Output the (X, Y) coordinate of the center of the cell containing the given text.  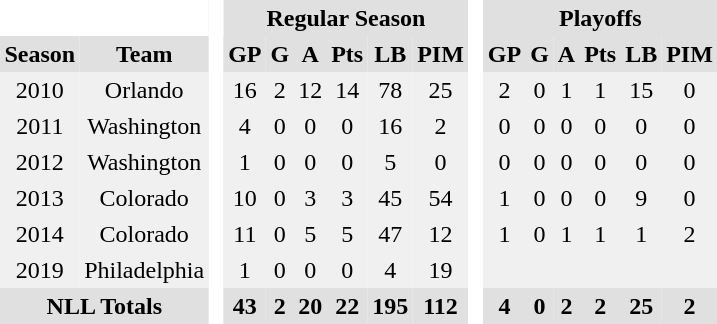
2013 (40, 198)
Orlando (144, 90)
195 (390, 306)
14 (348, 90)
10 (245, 198)
47 (390, 234)
2012 (40, 162)
43 (245, 306)
Playoffs (600, 18)
19 (441, 270)
Season (40, 54)
Regular Season (346, 18)
20 (310, 306)
112 (441, 306)
11 (245, 234)
54 (441, 198)
15 (642, 90)
NLL Totals (104, 306)
22 (348, 306)
Philadelphia (144, 270)
Team (144, 54)
PIM (441, 54)
2019 (40, 270)
45 (390, 198)
2011 (40, 126)
9 (642, 198)
2014 (40, 234)
2010 (40, 90)
78 (390, 90)
